Scan for the cell matching the given text and deliver its (X, Y) coordinate at center. 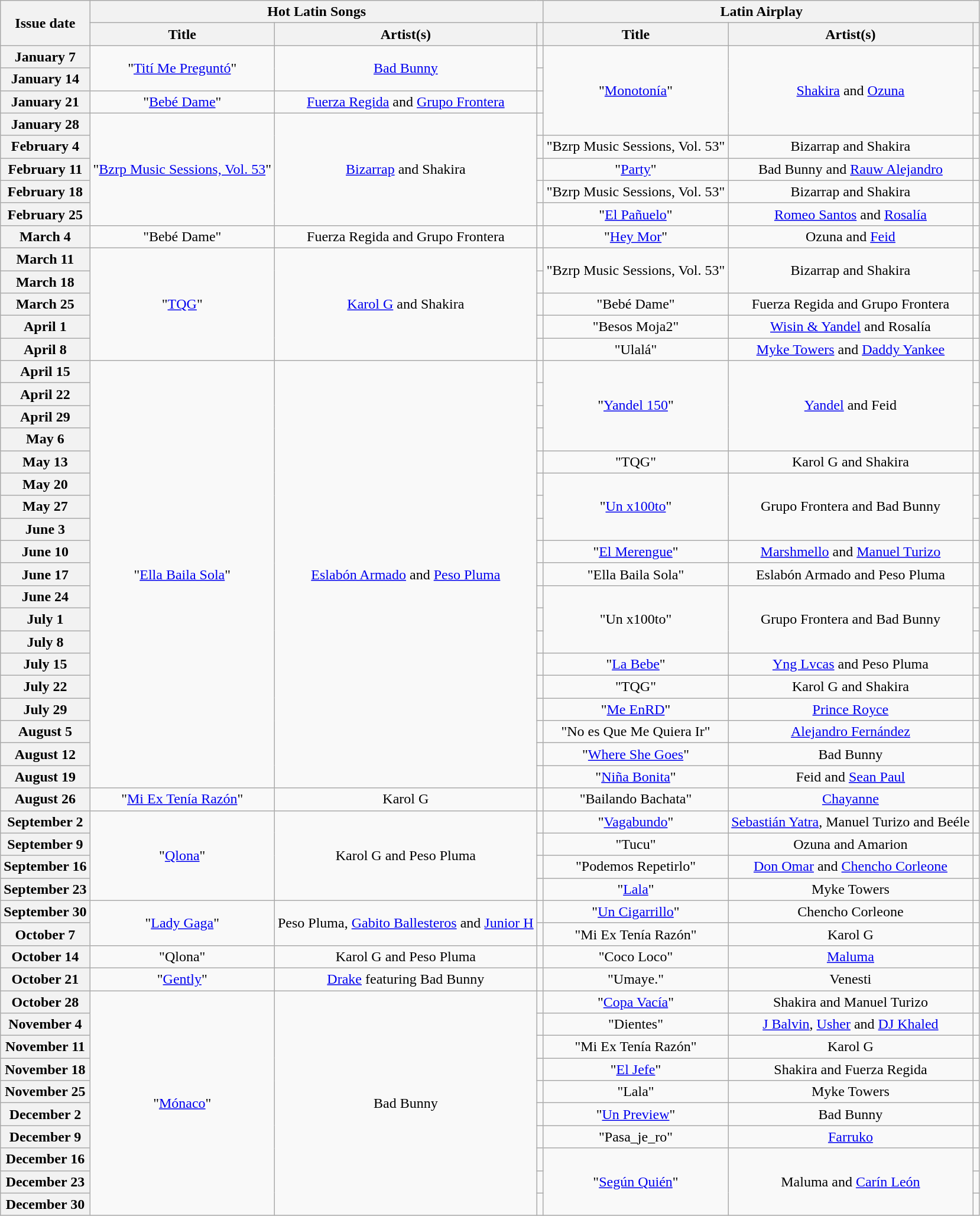
J Balvin, Usher and DJ Khaled (851, 1024)
"Monotonía" (635, 90)
September 23 (45, 889)
Shakira and Ozuna (851, 90)
July 29 (45, 709)
April 22 (45, 394)
January 14 (45, 79)
April 1 (45, 327)
December 23 (45, 1182)
November 4 (45, 1024)
"Yandel 150" (635, 406)
Shakira and Manuel Turizo (851, 1002)
September 30 (45, 912)
Wisin & Yandel and Rosalía (851, 327)
January 7 (45, 57)
"Ulalá" (635, 349)
Ozuna and Amarion (851, 844)
"El Pañuelo" (635, 214)
Marshmello and Manuel Turizo (851, 552)
Alejandro Fernández (851, 732)
"Umaye." (635, 979)
"Me EnRD" (635, 709)
December 16 (45, 1159)
"El Jefe" (635, 1069)
"Un Preview" (635, 1114)
"Besos Moja2" (635, 327)
"No es Que Me Quiera Ir" (635, 732)
January 21 (45, 102)
May 13 (45, 462)
March 25 (45, 304)
Prince Royce (851, 709)
November 25 (45, 1092)
Yng Lvcas and Peso Pluma (851, 664)
Romeo Santos and Rosalía (851, 214)
June 17 (45, 574)
"Niña Bonita" (635, 777)
August 5 (45, 732)
Maluma (851, 956)
"Where She Goes" (635, 754)
March 4 (45, 236)
"Según Quién" (635, 1182)
February 25 (45, 214)
Yandel and Feid (851, 406)
"Lady Gaga" (182, 923)
"Un Cigarrillo" (635, 912)
December 2 (45, 1114)
September 9 (45, 844)
Peso Pluma, Gabito Ballesteros and Junior H (405, 923)
"Pasa_je_ro" (635, 1137)
September 16 (45, 867)
September 2 (45, 822)
Venesti (851, 979)
"Bailando Bachata" (635, 799)
February 4 (45, 147)
May 20 (45, 484)
Bad Bunny and Rauw Alejandro (851, 169)
"Mónaco" (182, 1103)
April 15 (45, 372)
"Coco Loco" (635, 956)
May 27 (45, 507)
October 28 (45, 1002)
"El Merengue" (635, 552)
March 18 (45, 282)
April 29 (45, 417)
January 28 (45, 124)
April 8 (45, 349)
Feid and Sean Paul (851, 777)
May 6 (45, 439)
December 9 (45, 1137)
October 21 (45, 979)
"Gently" (182, 979)
"Copa Vacía" (635, 1002)
Shakira and Fuerza Regida (851, 1069)
December 30 (45, 1204)
March 11 (45, 259)
November 18 (45, 1069)
June 24 (45, 596)
August 26 (45, 799)
February 18 (45, 192)
Farruko (851, 1137)
"Hey Mor" (635, 236)
July 22 (45, 687)
"La Bebe" (635, 664)
Drake featuring Bad Bunny (405, 979)
November 11 (45, 1047)
"Party" (635, 169)
"Vagabundo" (635, 822)
Don Omar and Chencho Corleone (851, 867)
August 12 (45, 754)
October 7 (45, 934)
Ozuna and Feid (851, 236)
July 8 (45, 641)
"Tití Me Preguntó" (182, 68)
"Podemos Repetirlo" (635, 867)
June 10 (45, 552)
Issue date (45, 23)
Hot Latin Songs (317, 12)
Chayanne (851, 799)
June 3 (45, 529)
Latin Airplay (761, 12)
August 19 (45, 777)
Maluma and Carín León (851, 1182)
Myke Towers and Daddy Yankee (851, 349)
Sebastián Yatra, Manuel Turizo and Beéle (851, 822)
Chencho Corleone (851, 912)
"Dientes" (635, 1024)
February 11 (45, 169)
July 1 (45, 619)
July 15 (45, 664)
October 14 (45, 956)
"Tucu" (635, 844)
